Return (x, y) of the center of cell containing provided text 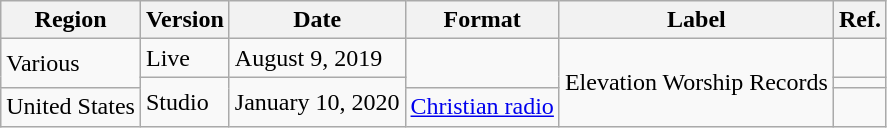
Date (317, 20)
Label (696, 20)
Region (71, 20)
Christian radio (482, 107)
January 10, 2020 (317, 102)
United States (71, 107)
Ref. (860, 20)
Format (482, 20)
Live (184, 58)
Elevation Worship Records (696, 82)
Studio (184, 102)
August 9, 2019 (317, 58)
Version (184, 20)
Various (71, 64)
